Return the [X, Y] coordinate for the center point of the cell that contains the specified text.  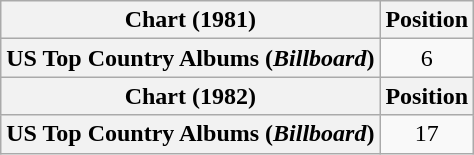
17 [427, 134]
Chart (1982) [190, 96]
6 [427, 58]
Chart (1981) [190, 20]
